Provide the [X, Y] coordinate of the cell's center where the given text is located.  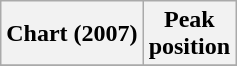
Chart (2007) [72, 34]
Peakposition [189, 34]
